Locate the cell with the specified text and output its (x, y) center coordinate. 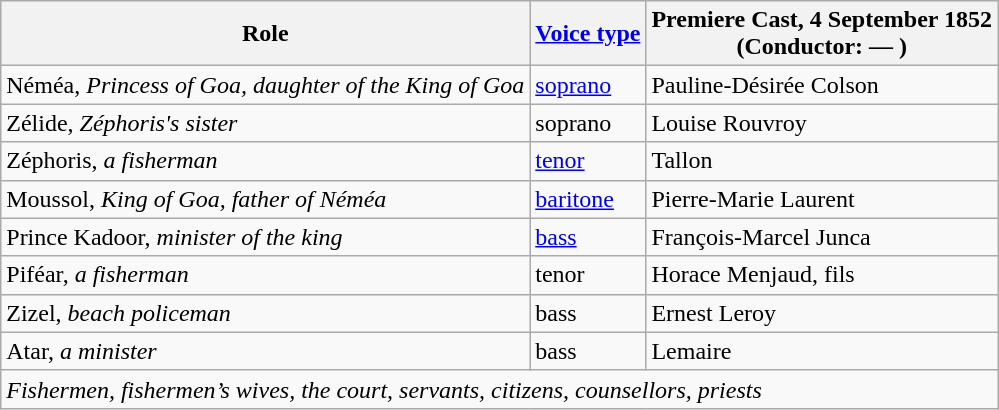
Pierre-Marie Laurent (822, 199)
Atar, a minister (266, 351)
Pauline-Désirée Colson (822, 85)
Fishermen, fishermen’s wives, the court, servants, citizens, counsellors, priests (500, 389)
Ernest Leroy (822, 313)
Néméa, Princess of Goa, daughter of the King of Goa (266, 85)
Tallon (822, 161)
Prince Kadoor, minister of the king (266, 237)
Zizel, beach policeman (266, 313)
Piféar, a fisherman (266, 275)
Lemaire (822, 351)
Premiere Cast, 4 September 1852(Conductor: — ) (822, 34)
Zélide, Zéphoris's sister (266, 123)
Voice type (588, 34)
Louise Rouvroy (822, 123)
Role (266, 34)
François-Marcel Junca (822, 237)
Moussol, King of Goa, father of Néméa (266, 199)
baritone (588, 199)
Horace Menjaud, fils (822, 275)
Zéphoris, a fisherman (266, 161)
